Locate the cell with the specified text and output its [x, y] center coordinate. 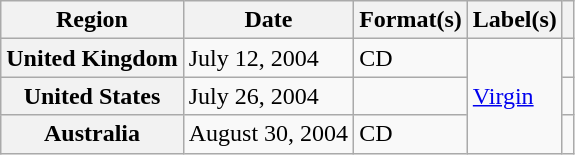
Date [268, 20]
United Kingdom [92, 58]
Format(s) [411, 20]
Virgin [514, 96]
Australia [92, 134]
July 12, 2004 [268, 58]
August 30, 2004 [268, 134]
Region [92, 20]
Label(s) [514, 20]
July 26, 2004 [268, 96]
United States [92, 96]
